Return the [x, y] coordinate for the center point of the cell that contains the specified text.  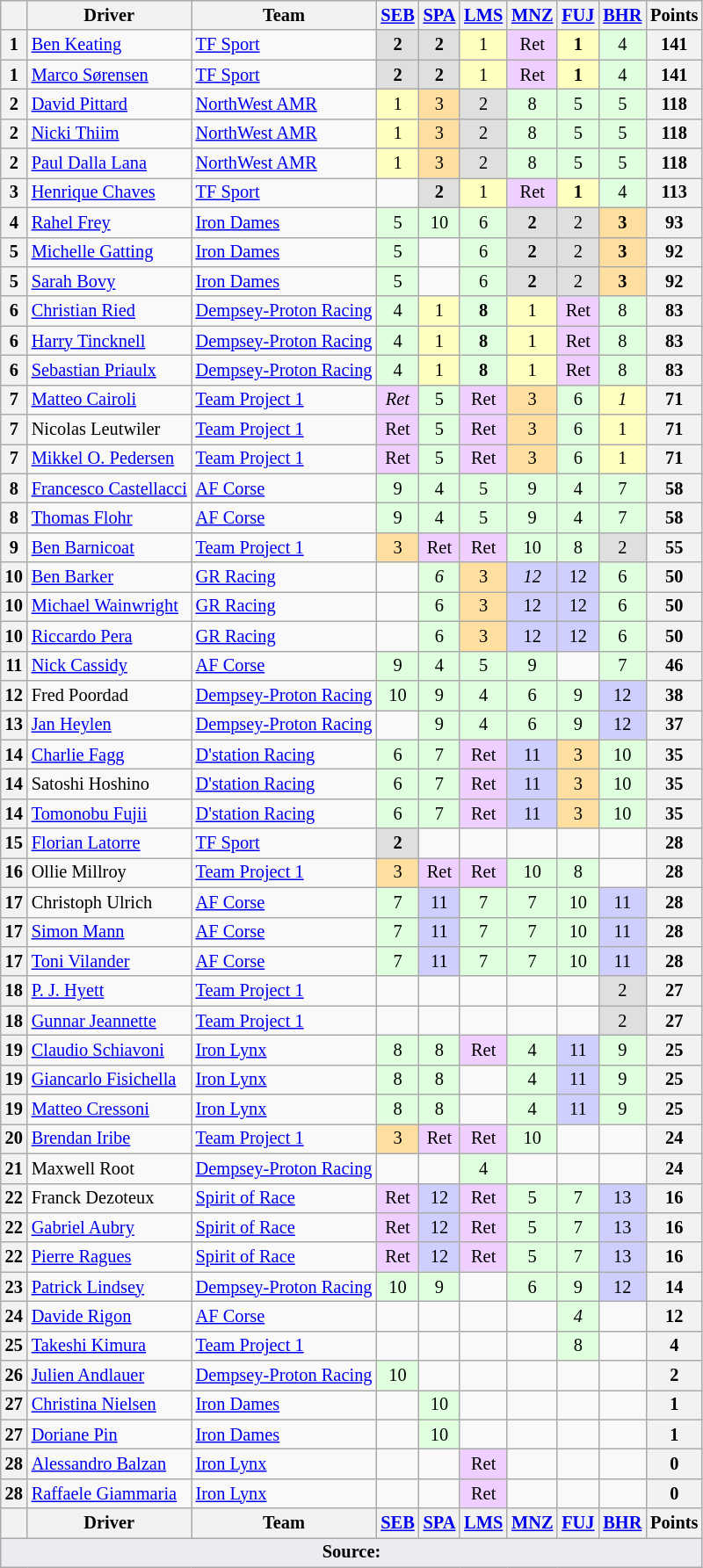
Gabriel Aubry [109, 1227]
Pierre Ragues [109, 1257]
93 [674, 222]
P. J. Hyett [109, 991]
Ben Barker [109, 577]
Matteo Cairoli [109, 400]
Franck Dezoteux [109, 1198]
Paul Dalla Lana [109, 163]
21 [14, 1168]
David Pittard [109, 104]
Christian Ried [109, 311]
Jan Heylen [109, 725]
Alessandro Balzan [109, 1464]
37 [674, 725]
Brendan Iribe [109, 1138]
20 [14, 1138]
Raffaele Giammaria [109, 1493]
Davide Rigon [109, 1316]
Maxwell Root [109, 1168]
23 [14, 1287]
Gunnar Jeannette [109, 1021]
Matteo Cressoni [109, 1109]
Nicolas Leutwiler [109, 430]
Julien Andlauer [109, 1376]
Fred Poordad [109, 695]
55 [674, 547]
Sebastian Priaulx [109, 370]
Henrique Chaves [109, 192]
Nicki Thiim [109, 134]
15 [14, 843]
46 [674, 666]
Source: [351, 1552]
Marco Sørensen [109, 75]
Ben Keating [109, 45]
Christina Nielsen [109, 1405]
Toni Vilander [109, 961]
Claudio Schiavoni [109, 1050]
Rahel Frey [109, 222]
Giancarlo Fisichella [109, 1080]
Michael Wainwright [109, 606]
Tomonobu Fujii [109, 813]
Doriane Pin [109, 1434]
Harry Tincknell [109, 341]
Francesco Castellacci [109, 488]
Christoph Ulrich [109, 902]
Michelle Gatting [109, 252]
113 [674, 192]
Ben Barnicoat [109, 547]
Ollie Millroy [109, 872]
Simon Mann [109, 932]
Florian Latorre [109, 843]
Takeshi Kimura [109, 1346]
Sarah Bovy [109, 281]
Charlie Fagg [109, 755]
26 [14, 1376]
Thomas Flohr [109, 517]
Mikkel O. Pedersen [109, 459]
Satoshi Hoshino [109, 784]
38 [674, 695]
Nick Cassidy [109, 666]
Riccardo Pera [109, 636]
Patrick Lindsey [109, 1287]
